Detect which cell encompasses the target text, then output its (x, y) center coordinate. 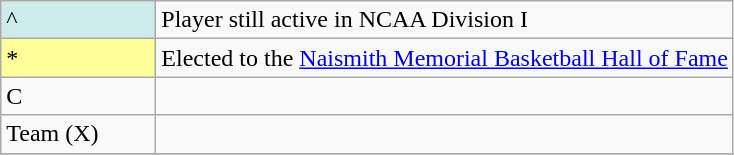
* (78, 58)
Team (X) (78, 134)
Player still active in NCAA Division I (445, 20)
^ (78, 20)
C (78, 96)
Elected to the Naismith Memorial Basketball Hall of Fame (445, 58)
